Locate the cell with the specified text and output its (x, y) center coordinate. 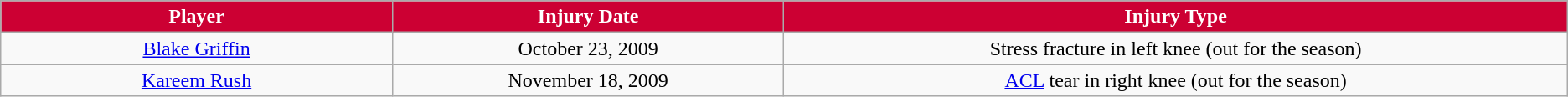
Blake Griffin (197, 48)
Injury Date (588, 17)
ACL tear in right knee (out for the season) (1176, 80)
Injury Type (1176, 17)
November 18, 2009 (588, 80)
Kareem Rush (197, 80)
Stress fracture in left knee (out for the season) (1176, 48)
October 23, 2009 (588, 48)
Player (197, 17)
